Return [X, Y] of the center of cell containing provided text 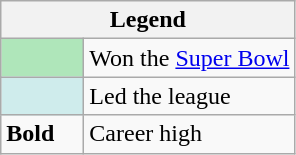
Bold [42, 134]
Career high [190, 134]
Legend [148, 20]
Won the Super Bowl [190, 58]
Led the league [190, 96]
